Return (x, y) of the center of cell containing provided text 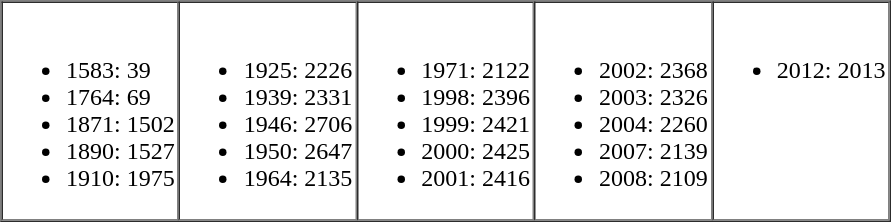
2002: 23682003: 23262004: 22602007: 21392008: 2109 (624, 112)
2012: 2013 (801, 112)
1971: 21221998: 23961999: 24212000: 24252001: 2416 (446, 112)
1583: 391764: 691871: 15021890: 15271910: 1975 (91, 112)
1925: 22261939: 23311946: 27061950: 26471964: 2135 (268, 112)
